Identify which cell holds the provided text, then report its (X, Y) central coordinate. 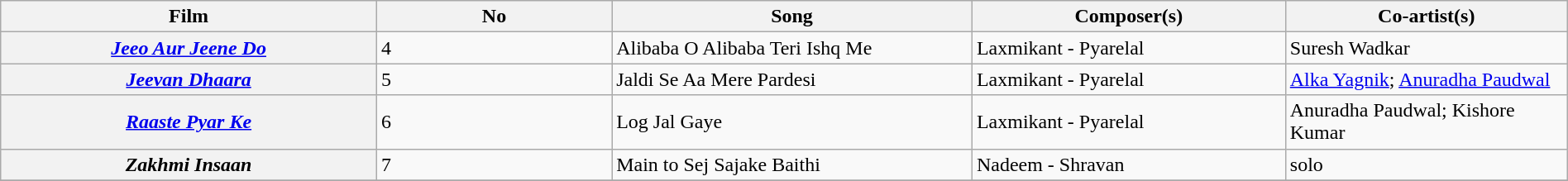
Song (792, 17)
Raaste Pyar Ke (189, 122)
Jeevan Dhaara (189, 79)
Jeeo Aur Jeene Do (189, 48)
Log Jal Gaye (792, 122)
4 (494, 48)
Alka Yagnik; Anuradha Paudwal (1426, 79)
Anuradha Paudwal; Kishore Kumar (1426, 122)
Composer(s) (1128, 17)
Nadeem - Shravan (1128, 164)
Alibaba O Alibaba Teri Ishq Me (792, 48)
Film (189, 17)
5 (494, 79)
No (494, 17)
solo (1426, 164)
6 (494, 122)
Jaldi Se Aa Mere Pardesi (792, 79)
Zakhmi Insaan (189, 164)
Co-artist(s) (1426, 17)
7 (494, 164)
Main to Sej Sajake Baithi (792, 164)
Suresh Wadkar (1426, 48)
